Provide the (X, Y) coordinate of the cell's center where the given text is located.  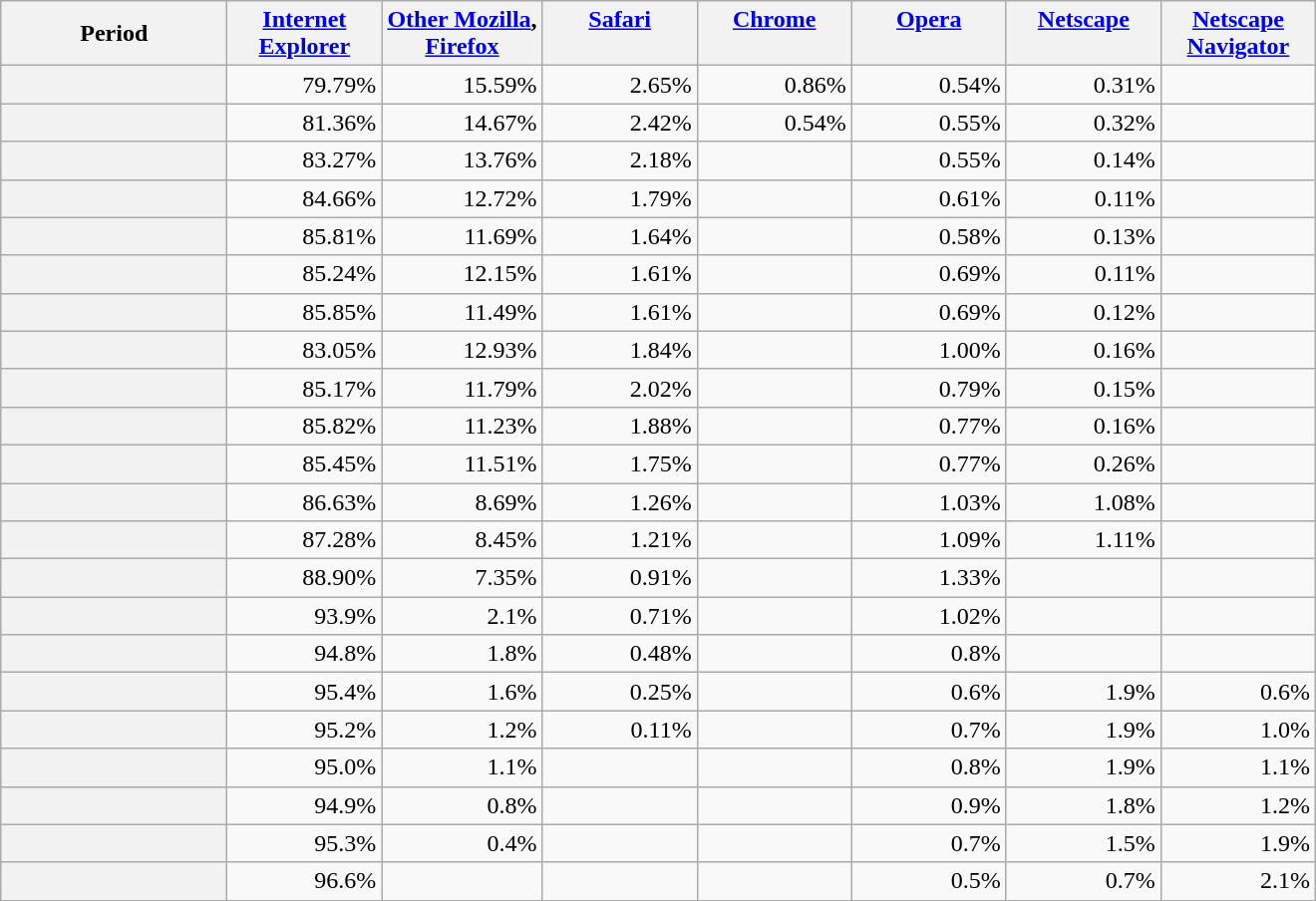
11.69% (463, 236)
Opera (929, 34)
85.81% (305, 236)
Netscape (1083, 34)
95.4% (305, 692)
2.02% (620, 388)
0.58% (929, 236)
86.63% (305, 501)
1.00% (929, 350)
NetscapeNavigator (1238, 34)
2.42% (620, 123)
11.51% (463, 463)
0.14% (1083, 160)
Safari (620, 34)
11.79% (463, 388)
85.82% (305, 426)
0.61% (929, 198)
1.84% (620, 350)
1.11% (1083, 540)
95.0% (305, 767)
83.27% (305, 160)
12.72% (463, 198)
84.66% (305, 198)
81.36% (305, 123)
0.86% (774, 85)
0.12% (1083, 312)
0.5% (929, 881)
85.45% (305, 463)
Chrome (774, 34)
0.32% (1083, 123)
11.49% (463, 312)
1.6% (463, 692)
88.90% (305, 578)
0.13% (1083, 236)
0.48% (620, 654)
83.05% (305, 350)
2.18% (620, 160)
0.31% (1083, 85)
0.15% (1083, 388)
0.9% (929, 805)
96.6% (305, 881)
0.25% (620, 692)
1.02% (929, 616)
7.35% (463, 578)
8.69% (463, 501)
1.75% (620, 463)
95.2% (305, 730)
1.64% (620, 236)
12.15% (463, 274)
93.9% (305, 616)
0.71% (620, 616)
0.4% (463, 843)
79.79% (305, 85)
1.26% (620, 501)
85.85% (305, 312)
1.5% (1083, 843)
1.79% (620, 198)
1.88% (620, 426)
0.79% (929, 388)
InternetExplorer (305, 34)
1.03% (929, 501)
94.8% (305, 654)
11.23% (463, 426)
0.26% (1083, 463)
12.93% (463, 350)
Period (114, 34)
13.76% (463, 160)
2.65% (620, 85)
15.59% (463, 85)
8.45% (463, 540)
1.08% (1083, 501)
1.0% (1238, 730)
Other Mozilla, Firefox (463, 34)
1.21% (620, 540)
1.33% (929, 578)
14.67% (463, 123)
85.24% (305, 274)
95.3% (305, 843)
0.91% (620, 578)
85.17% (305, 388)
1.09% (929, 540)
94.9% (305, 805)
87.28% (305, 540)
